From the cell containing the given text, extract its center point as [x, y] coordinate. 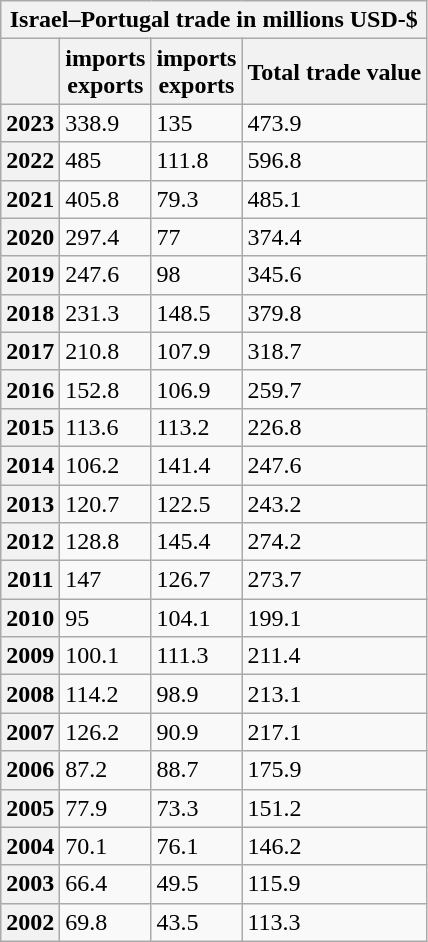
2023 [30, 123]
98 [196, 275]
318.7 [334, 351]
2013 [30, 503]
77.9 [106, 808]
2003 [30, 884]
274.2 [334, 542]
104.1 [196, 618]
106.9 [196, 389]
2014 [30, 465]
111.3 [196, 656]
345.6 [334, 275]
485 [106, 161]
95 [106, 618]
90.9 [196, 732]
2012 [30, 542]
69.8 [106, 922]
2016 [30, 389]
2007 [30, 732]
210.8 [106, 351]
2009 [30, 656]
2010 [30, 618]
2019 [30, 275]
135 [196, 123]
145.4 [196, 542]
107.9 [196, 351]
106.2 [106, 465]
338.9 [106, 123]
217.1 [334, 732]
98.9 [196, 694]
199.1 [334, 618]
297.4 [106, 237]
128.8 [106, 542]
2017 [30, 351]
2018 [30, 313]
148.5 [196, 313]
213.1 [334, 694]
243.2 [334, 503]
122.5 [196, 503]
70.1 [106, 846]
596.8 [334, 161]
259.7 [334, 389]
79.3 [196, 199]
2008 [30, 694]
2006 [30, 770]
115.9 [334, 884]
113.2 [196, 427]
175.9 [334, 770]
66.4 [106, 884]
43.5 [196, 922]
77 [196, 237]
152.8 [106, 389]
113.6 [106, 427]
2002 [30, 922]
88.7 [196, 770]
211.4 [334, 656]
473.9 [334, 123]
Total trade value [334, 72]
114.2 [106, 694]
146.2 [334, 846]
379.8 [334, 313]
Israel–Portugal trade in millions USD-$ [214, 20]
231.3 [106, 313]
2022 [30, 161]
120.7 [106, 503]
2021 [30, 199]
126.2 [106, 732]
49.5 [196, 884]
76.1 [196, 846]
485.1 [334, 199]
2004 [30, 846]
2015 [30, 427]
151.2 [334, 808]
2011 [30, 580]
73.3 [196, 808]
2020 [30, 237]
111.8 [196, 161]
113.3 [334, 922]
100.1 [106, 656]
226.8 [334, 427]
147 [106, 580]
141.4 [196, 465]
2005 [30, 808]
126.7 [196, 580]
273.7 [334, 580]
87.2 [106, 770]
405.8 [106, 199]
374.4 [334, 237]
